Identify which cell holds the provided text, then report its [x, y] central coordinate. 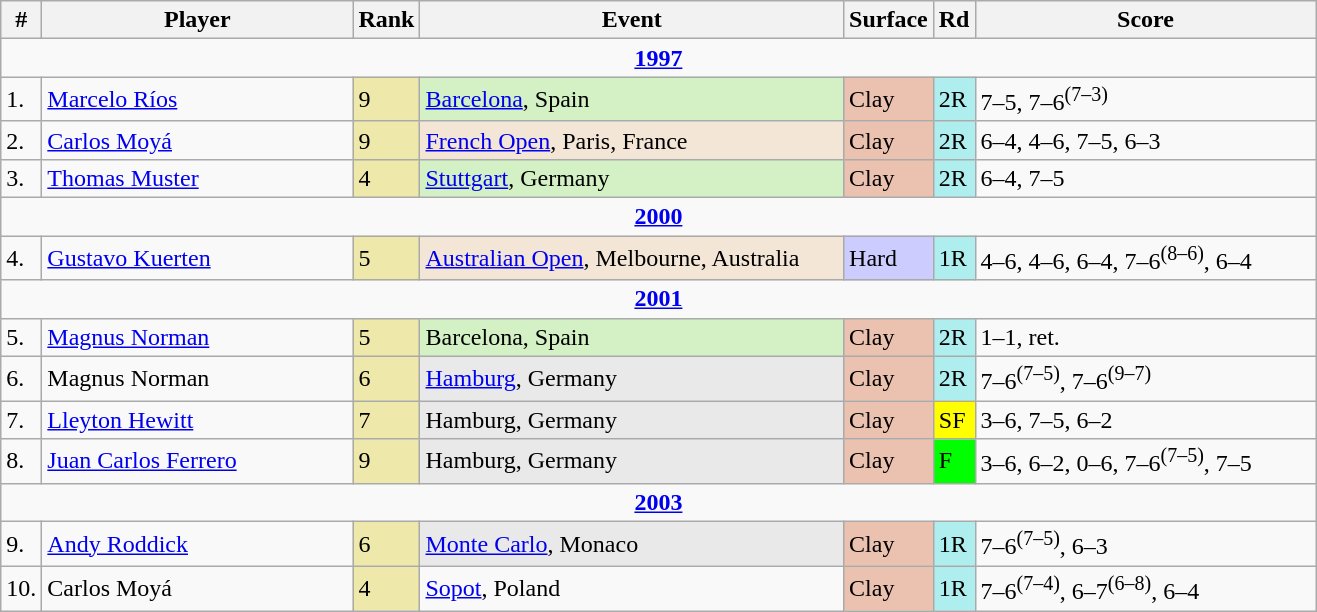
French Open, Paris, France [632, 140]
2000 [658, 217]
Marcelo Ríos [198, 100]
SF [954, 420]
7–6(7–5), 7–6(9–7) [1146, 378]
4–6, 4–6, 6–4, 7–6(8–6), 6–4 [1146, 258]
Surface [889, 20]
Player [198, 20]
Event [632, 20]
4. [22, 258]
3–6, 6–2, 0–6, 7–6(7–5), 7–5 [1146, 462]
6–4, 7–5 [1146, 178]
Australian Open, Melbourne, Australia [632, 258]
6–4, 4–6, 7–5, 6–3 [1146, 140]
1997 [658, 58]
7 [386, 420]
2. [22, 140]
7–6(7–5), 6–3 [1146, 544]
Andy Roddick [198, 544]
Rank [386, 20]
Thomas Muster [198, 178]
10. [22, 588]
2001 [658, 299]
Sopot, Poland [632, 588]
9. [22, 544]
8. [22, 462]
6. [22, 378]
3–6, 7–5, 6–2 [1146, 420]
1–1, ret. [1146, 337]
# [22, 20]
7. [22, 420]
Gustavo Kuerten [198, 258]
Rd [954, 20]
7–6(7–4), 6–7(6–8), 6–4 [1146, 588]
Stuttgart, Germany [632, 178]
3. [22, 178]
Juan Carlos Ferrero [198, 462]
F [954, 462]
Score [1146, 20]
Lleyton Hewitt [198, 420]
2003 [658, 502]
5. [22, 337]
1. [22, 100]
Hard [889, 258]
Monte Carlo, Monaco [632, 544]
7–5, 7–6(7–3) [1146, 100]
